Determine the (X, Y) coordinate at the center of the cell enclosing the given text.  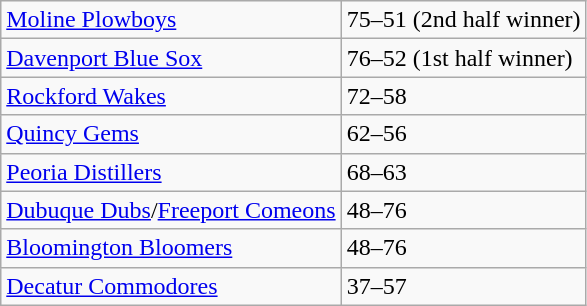
Peoria Distillers (171, 172)
72–58 (464, 96)
76–52 (1st half winner) (464, 58)
Dubuque Dubs/Freeport Comeons (171, 210)
37–57 (464, 286)
Bloomington Bloomers (171, 248)
68–63 (464, 172)
Quincy Gems (171, 134)
Decatur Commodores (171, 286)
62–56 (464, 134)
75–51 (2nd half winner) (464, 20)
Rockford Wakes (171, 96)
Moline Plowboys (171, 20)
Davenport Blue Sox (171, 58)
